Locate the cell with the specified text and output its [x, y] center coordinate. 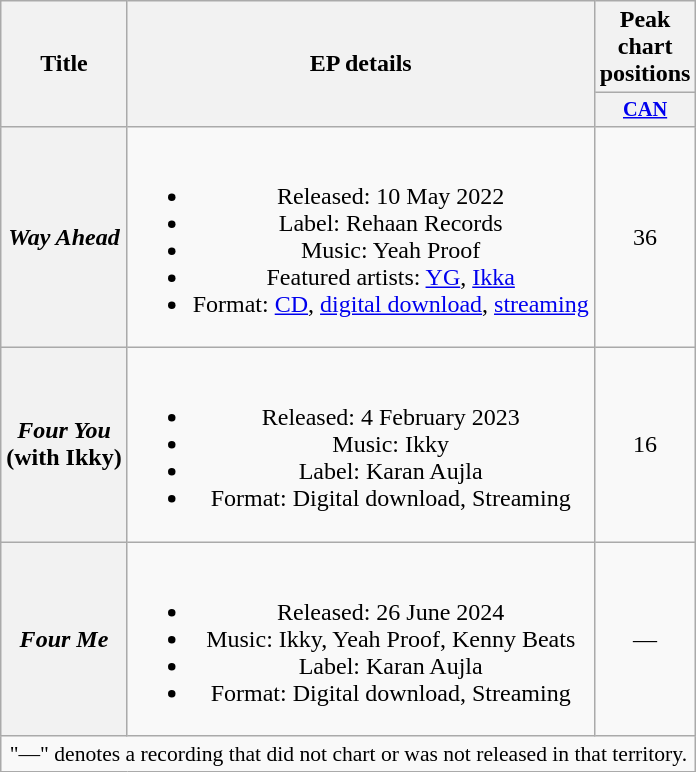
Released: 26 June 2024Music: Ikky, Yeah Proof, Kenny BeatsLabel: Karan AujlaFormat: Digital download, Streaming [360, 639]
Peak chart positions [645, 47]
Title [64, 64]
Released: 4 February 2023Music: IkkyLabel: Karan AujlaFormat: Digital download, Streaming [360, 445]
"—" denotes a recording that did not chart or was not released in that territory. [348, 754]
Way Ahead [64, 236]
16 [645, 445]
EP details [360, 64]
Released: 10 May 2022Label: Rehaan RecordsMusic: Yeah ProofFeatured artists: YG, IkkaFormat: CD, digital download, streaming [360, 236]
Four You(with Ikky) [64, 445]
36 [645, 236]
Four Me [64, 639]
— [645, 639]
CAN [645, 110]
